Locate the cell with the specified text and output its [X, Y] center coordinate. 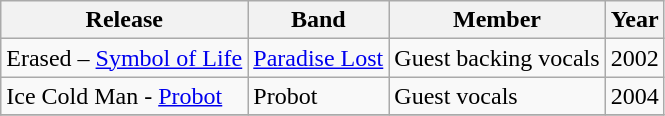
Paradise Lost [318, 58]
Guest backing vocals [497, 58]
2004 [634, 96]
Guest vocals [497, 96]
Year [634, 20]
Member [497, 20]
Release [124, 20]
Erased – Symbol of Life [124, 58]
Probot [318, 96]
Band [318, 20]
2002 [634, 58]
Ice Cold Man - Probot [124, 96]
